Output the [X, Y] coordinate of the center of the cell containing the given text.  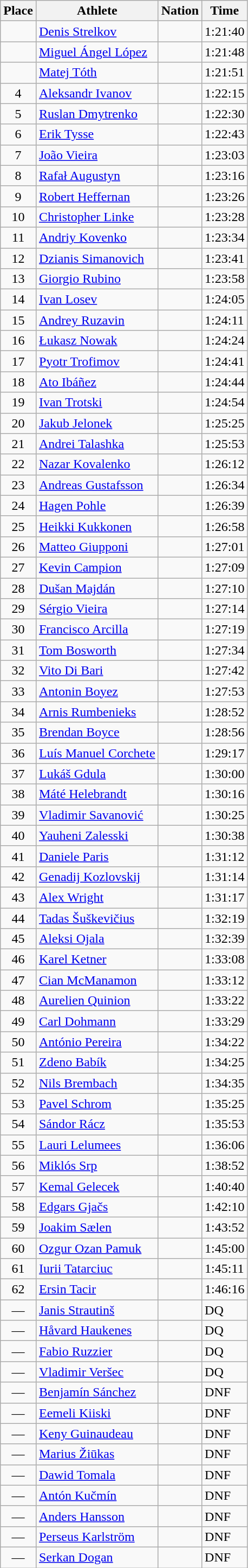
1:24:54 [225, 403]
Lukáš Gdula [97, 774]
Kevin Campion [97, 567]
1:27:10 [225, 588]
Luís Manuel Corchete [97, 753]
36 [18, 753]
1:28:56 [225, 733]
50 [18, 1042]
Jakub Jelonek [97, 423]
Sérgio Vieira [97, 609]
18 [18, 382]
1:29:17 [225, 753]
46 [18, 960]
Aurelien Quinion [97, 1001]
1:27:14 [225, 609]
Dzianis Simanovich [97, 258]
23 [18, 485]
19 [18, 403]
16 [18, 341]
Nils Brembach [97, 1083]
15 [18, 320]
28 [18, 588]
Ivan Trotski [97, 403]
56 [18, 1165]
22 [18, 464]
Łukasz Nowak [97, 341]
Dawid Tomala [97, 1475]
10 [18, 217]
37 [18, 774]
Zdeno Babík [97, 1062]
39 [18, 815]
32 [18, 671]
26 [18, 547]
1:24:41 [225, 361]
57 [18, 1186]
1:30:00 [225, 774]
1:30:25 [225, 815]
9 [18, 196]
Pavel Schrom [97, 1104]
Perseus Karlström [97, 1537]
12 [18, 258]
59 [18, 1227]
1:30:38 [225, 835]
Genadij Kozlovskij [97, 877]
Anders Hansson [97, 1516]
1:28:52 [225, 712]
Andriy Kovenko [97, 237]
António Pereira [97, 1042]
Francisco Arcilla [97, 630]
Robert Heffernan [97, 196]
Janis Strautinš [97, 1310]
Erik Tysse [97, 134]
45 [18, 939]
1:35:53 [225, 1124]
Benjamín Sánchez [97, 1392]
1:21:40 [225, 31]
1:23:58 [225, 279]
1:27:01 [225, 547]
Ivan Losev [97, 300]
1:32:39 [225, 939]
Tom Bosworth [97, 650]
1:24:11 [225, 320]
6 [18, 134]
Giorgio Rubino [97, 279]
Arnis Rumbenieks [97, 712]
1:23:34 [225, 237]
44 [18, 918]
4 [18, 93]
Alex Wright [97, 897]
14 [18, 300]
Máté Helebrandt [97, 794]
52 [18, 1083]
Lauri Lelumees [97, 1145]
1:33:22 [225, 1001]
40 [18, 835]
João Vieira [97, 155]
Pyotr Trofimov [97, 361]
25 [18, 526]
54 [18, 1124]
1:42:10 [225, 1207]
Denis Strelkov [97, 31]
Håvard Haukenes [97, 1331]
1:26:12 [225, 464]
1:26:39 [225, 506]
1:45:00 [225, 1248]
5 [18, 114]
1:33:12 [225, 980]
48 [18, 1001]
1:32:19 [225, 918]
Matteo Giupponi [97, 547]
47 [18, 980]
Iurii Tatarciuc [97, 1269]
1:23:28 [225, 217]
8 [18, 176]
Ersin Tacir [97, 1290]
1:24:24 [225, 341]
1:31:12 [225, 856]
Vladimir Veršec [97, 1372]
1:25:53 [225, 444]
51 [18, 1062]
Joakim Sælen [97, 1227]
Ato Ibáñez [97, 382]
Aleksi Ojala [97, 939]
38 [18, 794]
1:27:19 [225, 630]
1:43:52 [225, 1227]
1:22:15 [225, 93]
Dušan Majdán [97, 588]
Serkan Dogan [97, 1557]
55 [18, 1145]
Edgars Gjačs [97, 1207]
Cian McManamon [97, 980]
34 [18, 712]
1:27:53 [225, 691]
1:23:26 [225, 196]
41 [18, 856]
Andrei Talashka [97, 444]
1:27:09 [225, 567]
27 [18, 567]
Matej Tóth [97, 73]
61 [18, 1269]
1:22:43 [225, 134]
Miklós Srp [97, 1165]
Kemal Gelecek [97, 1186]
1:25:25 [225, 423]
42 [18, 877]
1:33:29 [225, 1021]
33 [18, 691]
1:33:08 [225, 960]
1:31:17 [225, 897]
Place [18, 11]
1:36:06 [225, 1145]
30 [18, 630]
1:26:34 [225, 485]
35 [18, 733]
Athlete [97, 11]
17 [18, 361]
21 [18, 444]
1:34:35 [225, 1083]
1:27:34 [225, 650]
1:45:11 [225, 1269]
Vladimir Savanović [97, 815]
Rafał Augustyn [97, 176]
Vito Di Bari [97, 671]
53 [18, 1104]
Time [225, 11]
1:23:41 [225, 258]
Tadas Šuškevičius [97, 918]
1:24:05 [225, 300]
1:46:16 [225, 1290]
Miguel Ángel López [97, 52]
Aleksandr Ivanov [97, 93]
Antonin Boyez [97, 691]
Hagen Pohle [97, 506]
31 [18, 650]
Nation [180, 11]
Yauheni Zalesski [97, 835]
1:22:30 [225, 114]
1:23:03 [225, 155]
24 [18, 506]
Sándor Rácz [97, 1124]
49 [18, 1021]
Andrey Ruzavin [97, 320]
1:38:52 [225, 1165]
60 [18, 1248]
1:34:25 [225, 1062]
Daniele Paris [97, 856]
1:35:25 [225, 1104]
Christopher Linke [97, 217]
1:21:51 [225, 73]
Andreas Gustafsson [97, 485]
62 [18, 1290]
1:24:44 [225, 382]
1:31:14 [225, 877]
43 [18, 897]
Ozgur Ozan Pamuk [97, 1248]
Carl Dohmann [97, 1021]
1:21:48 [225, 52]
Antón Kučmín [97, 1495]
1:40:40 [225, 1186]
Heikki Kukkonen [97, 526]
1:26:58 [225, 526]
Ruslan Dmytrenko [97, 114]
11 [18, 237]
Brendan Boyce [97, 733]
29 [18, 609]
13 [18, 279]
Marius Žiūkas [97, 1454]
1:30:16 [225, 794]
Karel Ketner [97, 960]
Keny Guinaudeau [97, 1434]
1:27:42 [225, 671]
1:23:16 [225, 176]
20 [18, 423]
1:34:22 [225, 1042]
Fabio Ruzzier [97, 1351]
58 [18, 1207]
7 [18, 155]
Eemeli Kiiski [97, 1413]
Nazar Kovalenko [97, 464]
